Scan for the cell matching the given text and deliver its [x, y] coordinate at center. 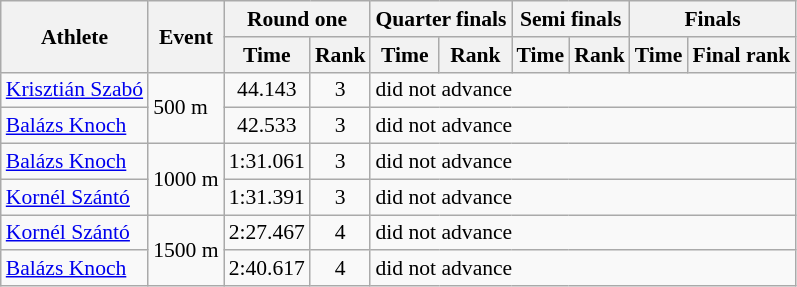
Round one [298, 19]
2:27.467 [267, 233]
500 m [186, 108]
Event [186, 36]
1:31.391 [267, 197]
2:40.617 [267, 269]
Final rank [741, 55]
1:31.061 [267, 162]
1000 m [186, 180]
Quarter finals [440, 19]
Athlete [74, 36]
Semi finals [571, 19]
1500 m [186, 250]
Krisztián Szabó [74, 90]
44.143 [267, 90]
Finals [713, 19]
42.533 [267, 126]
